Scan for the cell matching the given text and deliver its [X, Y] coordinate at center. 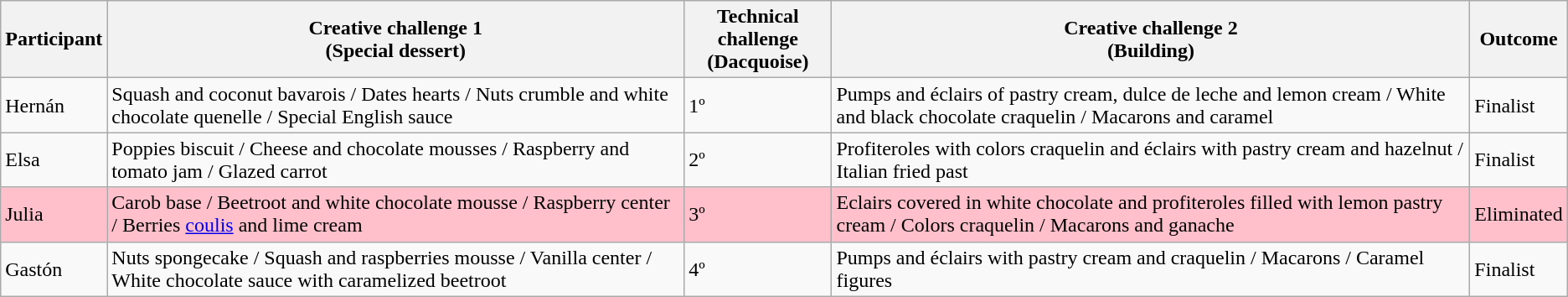
Participant [54, 39]
Eclairs covered in white chocolate and profiteroles filled with lemon pastry cream / Colors craquelin / Macarons and ganache [1151, 215]
Creative challenge 1(Special dessert) [395, 39]
Elsa [54, 159]
Pumps and éclairs with pastry cream and craquelin / Macarons / Caramel figures [1151, 268]
Gastón [54, 268]
Poppies biscuit / Cheese and chocolate mousses / Raspberry and tomato jam / Glazed carrot [395, 159]
Julia [54, 215]
Technical challenge(Dacquoise) [758, 39]
Carob base / Beetroot and white chocolate mousse / Raspberry center / Berries coulis and lime cream [395, 215]
Squash and coconut bavarois / Dates hearts / Nuts crumble and white chocolate quenelle / Special English sauce [395, 106]
4º [758, 268]
Hernán [54, 106]
3º [758, 215]
Profiteroles with colors craquelin and éclairs with pastry cream and hazelnut / Italian fried past [1151, 159]
Nuts spongecake / Squash and raspberries mousse / Vanilla center / White chocolate sauce with caramelized beetroot [395, 268]
Pumps and éclairs of pastry cream, dulce de leche and lemon cream / White and black chocolate craquelin / Macarons and caramel [1151, 106]
Creative challenge 2(Building) [1151, 39]
Outcome [1519, 39]
2º [758, 159]
Eliminated [1519, 215]
1º [758, 106]
